Return [x, y] of the center of cell containing provided text 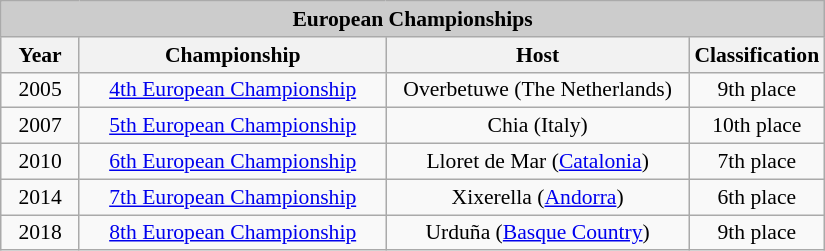
Overbetuwe (The Netherlands) [538, 90]
2018 [40, 233]
Classification [756, 55]
4th European Championship [232, 90]
2010 [40, 162]
5th European Championship [232, 126]
7th place [756, 162]
2005 [40, 90]
Year [40, 55]
European Championships [413, 19]
2014 [40, 197]
Chia (Italy) [538, 126]
Host [538, 55]
Championship [232, 55]
2007 [40, 126]
8th European Championship [232, 233]
Xixerella (Andorra) [538, 197]
Urduña (Basque Country) [538, 233]
7th European Championship [232, 197]
Lloret de Mar (Catalonia) [538, 162]
10th place [756, 126]
6th European Championship [232, 162]
6th place [756, 197]
